Identify which cell holds the provided text, then report its [X, Y] central coordinate. 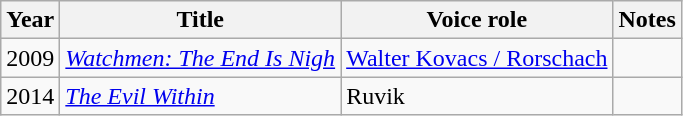
Watchmen: The End Is Nigh [200, 58]
2014 [30, 96]
Walter Kovacs / Rorschach [477, 58]
Notes [647, 20]
Year [30, 20]
The Evil Within [200, 96]
Title [200, 20]
2009 [30, 58]
Voice role [477, 20]
Ruvik [477, 96]
